Output the [x, y] coordinate of the center of the cell containing the given text.  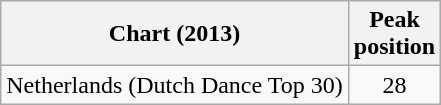
Netherlands (Dutch Dance Top 30) [175, 85]
28 [394, 85]
Chart (2013) [175, 34]
Peakposition [394, 34]
